Find where the given text appears and provide that cell's center as [X, Y] coordinate. 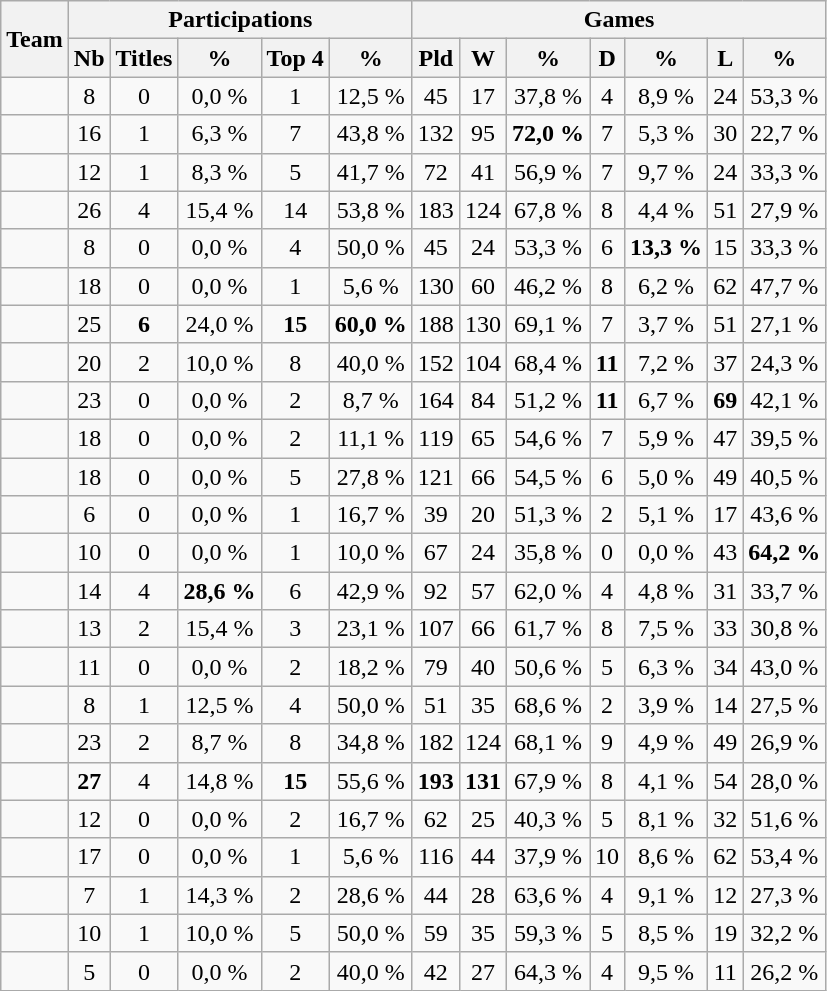
30 [726, 134]
27,1 % [784, 324]
26,2 % [784, 971]
8,6 % [666, 857]
Pld [436, 58]
22,7 % [784, 134]
18,2 % [370, 667]
34 [726, 667]
41 [482, 172]
50,6 % [548, 667]
72 [436, 172]
60 [482, 286]
Nb [89, 58]
193 [436, 781]
40,5 % [784, 477]
62,0 % [548, 591]
37,8 % [548, 96]
23,1 % [370, 629]
64,3 % [548, 971]
64,2 % [784, 553]
164 [436, 400]
60,0 % [370, 324]
28,0 % [784, 781]
56,9 % [548, 172]
59,3 % [548, 933]
40,3 % [548, 819]
Games [618, 20]
13,3 % [666, 248]
7,2 % [666, 362]
27,9 % [784, 210]
28 [482, 895]
46,2 % [548, 286]
57 [482, 591]
D [608, 58]
5,1 % [666, 515]
67,8 % [548, 210]
131 [482, 781]
24,0 % [220, 324]
Team [35, 39]
53,4 % [784, 857]
42,9 % [370, 591]
61,7 % [548, 629]
51,3 % [548, 515]
Top 4 [295, 58]
53,8 % [370, 210]
Participations [240, 20]
68,6 % [548, 705]
L [726, 58]
26 [89, 210]
31 [726, 591]
32 [726, 819]
5,9 % [666, 438]
54,6 % [548, 438]
63,6 % [548, 895]
8,9 % [666, 96]
55,6 % [370, 781]
43 [726, 553]
65 [482, 438]
51,2 % [548, 400]
152 [436, 362]
33,7 % [784, 591]
43,6 % [784, 515]
47 [726, 438]
5,3 % [666, 134]
182 [436, 743]
79 [436, 667]
107 [436, 629]
84 [482, 400]
34,8 % [370, 743]
13 [89, 629]
72,0 % [548, 134]
69,1 % [548, 324]
37,9 % [548, 857]
39,5 % [784, 438]
95 [482, 134]
4,9 % [666, 743]
27,3 % [784, 895]
132 [436, 134]
67,9 % [548, 781]
41,7 % [370, 172]
69 [726, 400]
3,7 % [666, 324]
92 [436, 591]
42 [436, 971]
42,1 % [784, 400]
188 [436, 324]
35,8 % [548, 553]
183 [436, 210]
9,1 % [666, 895]
9,7 % [666, 172]
6,2 % [666, 286]
54,5 % [548, 477]
37 [726, 362]
39 [436, 515]
5,0 % [666, 477]
8,5 % [666, 933]
104 [482, 362]
68,4 % [548, 362]
27,5 % [784, 705]
3,9 % [666, 705]
4,1 % [666, 781]
47,7 % [784, 286]
68,1 % [548, 743]
67 [436, 553]
7,5 % [666, 629]
11,1 % [370, 438]
27,8 % [370, 477]
8,1 % [666, 819]
26,9 % [784, 743]
30,8 % [784, 629]
43,0 % [784, 667]
24,3 % [784, 362]
W [482, 58]
33 [726, 629]
Titles [144, 58]
54 [726, 781]
9 [608, 743]
4,8 % [666, 591]
6,7 % [666, 400]
59 [436, 933]
32,2 % [784, 933]
14,8 % [220, 781]
16 [89, 134]
8,3 % [220, 172]
43,8 % [370, 134]
51,6 % [784, 819]
19 [726, 933]
40 [482, 667]
116 [436, 857]
4,4 % [666, 210]
14,3 % [220, 895]
9,5 % [666, 971]
119 [436, 438]
3 [295, 629]
121 [436, 477]
